Return [x, y] of the center of cell containing provided text 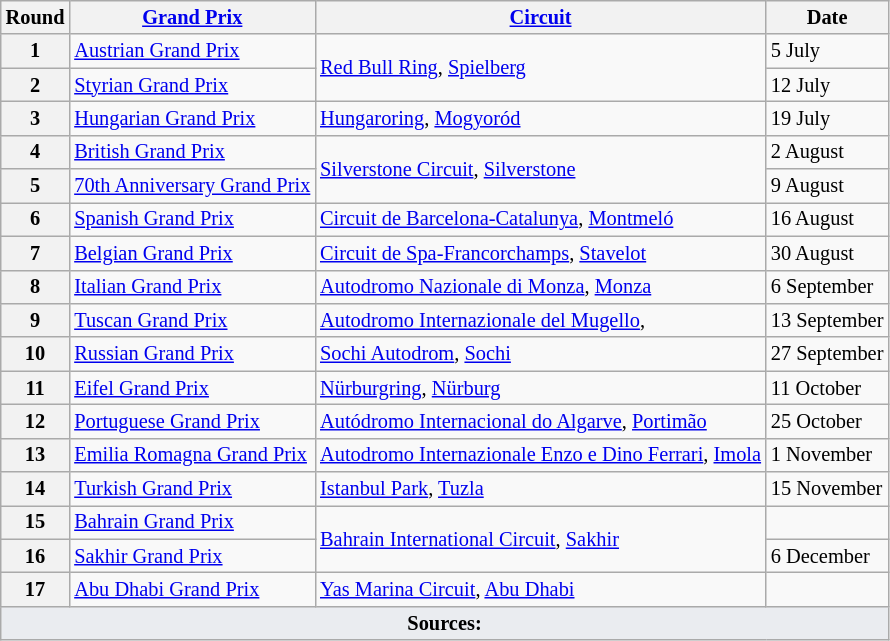
8 [36, 287]
9 August [827, 186]
12 [36, 421]
6 [36, 219]
70th Anniversary Grand Prix [192, 186]
6 December [827, 556]
Grand Prix [192, 17]
30 August [827, 253]
Date [827, 17]
Autodromo Nazionale di Monza, Monza [540, 287]
Belgian Grand Prix [192, 253]
Turkish Grand Prix [192, 489]
Autodromo Internazionale del Mugello, [540, 320]
Round [36, 17]
Hungarian Grand Prix [192, 118]
Nürburgring, Nürburg [540, 388]
Eifel Grand Prix [192, 388]
Circuit [540, 17]
11 [36, 388]
17 [36, 589]
British Grand Prix [192, 152]
Autodromo Internazionale Enzo e Dino Ferrari, Imola [540, 455]
Istanbul Park, Tuzla [540, 489]
25 October [827, 421]
13 September [827, 320]
16 [36, 556]
1 November [827, 455]
Yas Marina Circuit, Abu Dhabi [540, 589]
Portuguese Grand Prix [192, 421]
10 [36, 354]
Circuit de Barcelona-Catalunya, Montmeló [540, 219]
Sources: [445, 623]
11 October [827, 388]
6 September [827, 287]
Spanish Grand Prix [192, 219]
Red Bull Ring, Spielberg [540, 68]
Bahrain Grand Prix [192, 522]
Sakhir Grand Prix [192, 556]
3 [36, 118]
Russian Grand Prix [192, 354]
16 August [827, 219]
Hungaroring, Mogyoród [540, 118]
15 November [827, 489]
Tuscan Grand Prix [192, 320]
Austrian Grand Prix [192, 51]
Abu Dhabi Grand Prix [192, 589]
Styrian Grand Prix [192, 85]
Bahrain International Circuit, Sakhir [540, 538]
14 [36, 489]
2 [36, 85]
5 July [827, 51]
1 [36, 51]
Autódromo Internacional do Algarve, Portimão [540, 421]
Italian Grand Prix [192, 287]
Silverstone Circuit, Silverstone [540, 168]
12 July [827, 85]
Sochi Autodrom, Sochi [540, 354]
Circuit de Spa-Francorchamps, Stavelot [540, 253]
Emilia Romagna Grand Prix [192, 455]
2 August [827, 152]
27 September [827, 354]
4 [36, 152]
13 [36, 455]
7 [36, 253]
19 July [827, 118]
9 [36, 320]
15 [36, 522]
5 [36, 186]
